Extract the (x, y) coordinate from the center of the cell holding the provided text.  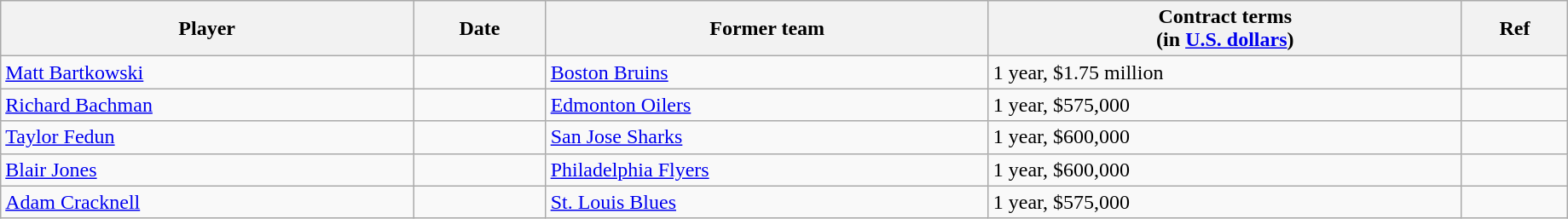
Richard Bachman (207, 105)
St. Louis Blues (767, 202)
Edmonton Oilers (767, 105)
Contract terms(in U.S. dollars) (1224, 29)
Adam Cracknell (207, 202)
San Jose Sharks (767, 137)
Player (207, 29)
Blair Jones (207, 170)
Taylor Fedun (207, 137)
Boston Bruins (767, 72)
Ref (1514, 29)
Philadelphia Flyers (767, 170)
1 year, $1.75 million (1224, 72)
Date (480, 29)
Former team (767, 29)
Matt Bartkowski (207, 72)
